Determine the (x, y) coordinate at the center of the cell enclosing the given text.  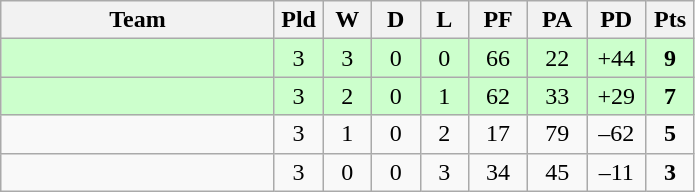
9 (670, 58)
PF (498, 20)
D (396, 20)
Pts (670, 20)
5 (670, 134)
PD (616, 20)
7 (670, 96)
PA (558, 20)
Team (138, 20)
33 (558, 96)
79 (558, 134)
+44 (616, 58)
Pld (298, 20)
17 (498, 134)
34 (498, 172)
W (348, 20)
–11 (616, 172)
–62 (616, 134)
62 (498, 96)
45 (558, 172)
66 (498, 58)
22 (558, 58)
L (444, 20)
+29 (616, 96)
